From the cell containing the given text, extract its center point as (x, y) coordinate. 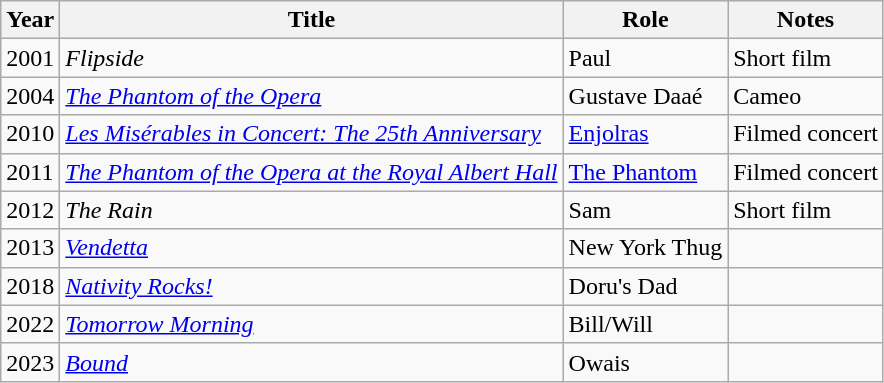
Vendetta (312, 248)
Doru's Dad (646, 286)
Notes (806, 20)
Flipside (312, 58)
Bill/Will (646, 324)
The Phantom (646, 172)
Role (646, 20)
2012 (30, 210)
The Phantom of the Opera (312, 96)
2011 (30, 172)
The Phantom of the Opera at the Royal Albert Hall (312, 172)
The Rain (312, 210)
Bound (312, 362)
Gustave Daaé (646, 96)
Owais (646, 362)
Paul (646, 58)
Les Misérables in Concert: The 25th Anniversary (312, 134)
2001 (30, 58)
2010 (30, 134)
2018 (30, 286)
Year (30, 20)
2004 (30, 96)
Cameo (806, 96)
Nativity Rocks! (312, 286)
New York Thug (646, 248)
2022 (30, 324)
Title (312, 20)
Sam (646, 210)
Tomorrow Morning (312, 324)
2023 (30, 362)
Enjolras (646, 134)
2013 (30, 248)
